Return (X, Y) of the center of cell containing provided text 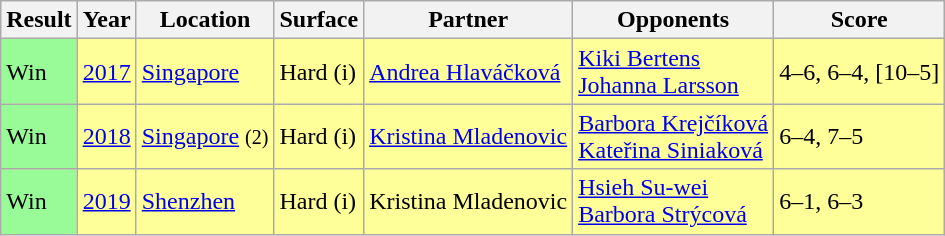
Location (205, 20)
Surface (319, 20)
Hsieh Su-wei Barbora Strýcová (674, 202)
Result (39, 20)
Opponents (674, 20)
6–4, 7–5 (860, 136)
Barbora Krejčíková Kateřina Siniaková (674, 136)
4–6, 6–4, [10–5] (860, 72)
Kiki Bertens Johanna Larsson (674, 72)
2018 (106, 136)
Andrea Hlaváčková (468, 72)
2019 (106, 202)
Singapore (2) (205, 136)
Shenzhen (205, 202)
Singapore (205, 72)
Partner (468, 20)
Score (860, 20)
Year (106, 20)
6–1, 6–3 (860, 202)
2017 (106, 72)
